Extract the [X, Y] coordinate from the center of the cell holding the provided text.  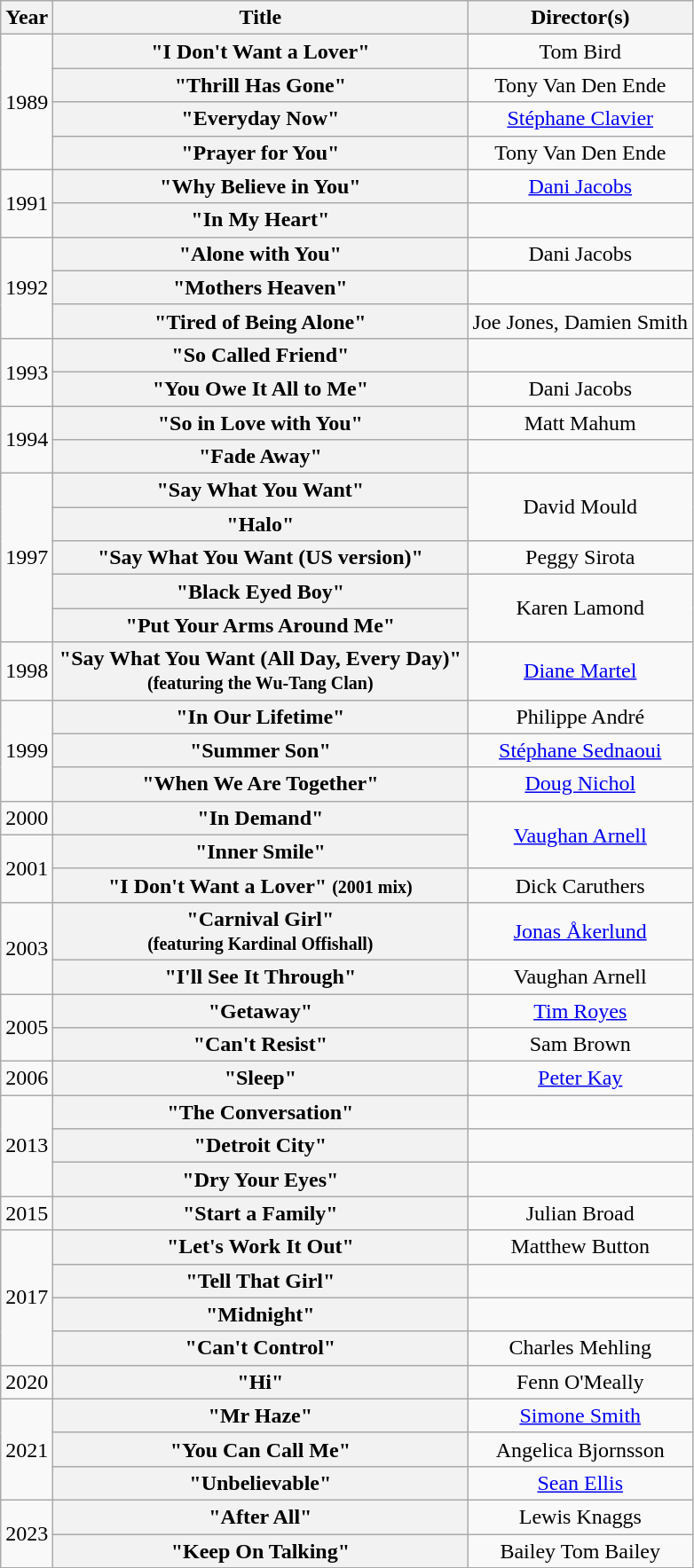
"Summer Son" [261, 750]
"Can't Control" [261, 1348]
Dick Caruthers [580, 885]
Sam Brown [580, 1045]
"Say What You Want (US version)" [261, 558]
"Unbelievable" [261, 1483]
"Can't Resist" [261, 1045]
"So Called Friend" [261, 355]
2021 [27, 1449]
2003 [27, 947]
1993 [27, 372]
David Mould [580, 507]
Title [261, 18]
1997 [27, 558]
Tom Bird [580, 51]
"I Don't Want a Lover" (2001 mix) [261, 885]
1998 [27, 670]
Julian Broad [580, 1213]
2013 [27, 1146]
"When We Are Together" [261, 784]
"Carnival Girl"(featuring Kardinal Offishall) [261, 931]
"Midnight" [261, 1314]
Fenn O'Meally [580, 1382]
1999 [27, 750]
"Everyday Now" [261, 119]
"Start a Family" [261, 1213]
"In My Heart" [261, 220]
1989 [27, 102]
"The Conversation" [261, 1112]
"Black Eyed Boy" [261, 592]
"Let's Work It Out" [261, 1247]
2017 [27, 1298]
Peter Kay [580, 1078]
Charles Mehling [580, 1348]
"I'll See It Through" [261, 976]
"After All" [261, 1517]
"Why Believe in You" [261, 186]
Director(s) [580, 18]
2005 [27, 1027]
"Sleep" [261, 1078]
Tim Royes [580, 1010]
Jonas Åkerlund [580, 931]
"In Our Lifetime" [261, 717]
"So in Love with You" [261, 423]
"Keep On Talking" [261, 1551]
"Detroit City" [261, 1146]
1994 [27, 440]
Stéphane Clavier [580, 119]
Simone Smith [580, 1415]
"You Owe It All to Me" [261, 388]
"Getaway" [261, 1010]
"Fade Away" [261, 457]
"In Demand" [261, 818]
"Alone with You" [261, 254]
"Inner Smile" [261, 851]
"Mr Haze" [261, 1415]
Matt Mahum [580, 423]
"Mothers Heaven" [261, 287]
Doug Nichol [580, 784]
"You Can Call Me" [261, 1449]
"Tell That Girl" [261, 1281]
Karen Lamond [580, 608]
Diane Martel [580, 670]
Angelica Bjornsson [580, 1449]
Matthew Button [580, 1247]
"Say What You Want (All Day, Every Day)"(featuring the Wu-Tang Clan) [261, 670]
2020 [27, 1382]
"Halo" [261, 524]
"I Don't Want a Lover" [261, 51]
2015 [27, 1213]
"Dry Your Eyes" [261, 1180]
Stéphane Sednaoui [580, 750]
1992 [27, 287]
"Thrill Has Gone" [261, 85]
"Prayer for You" [261, 153]
"Put Your Arms Around Me" [261, 625]
2023 [27, 1533]
Philippe André [580, 717]
2000 [27, 818]
"Say What You Want" [261, 490]
"Hi" [261, 1382]
Peggy Sirota [580, 558]
Sean Ellis [580, 1483]
Lewis Knaggs [580, 1517]
"Tired of Being Alone" [261, 321]
2006 [27, 1078]
2001 [27, 868]
Year [27, 18]
Joe Jones, Damien Smith [580, 321]
Bailey Tom Bailey [580, 1551]
1991 [27, 203]
